Pinpoint the cell where the given text exists, returning its (x, y) midpoint coordinate. 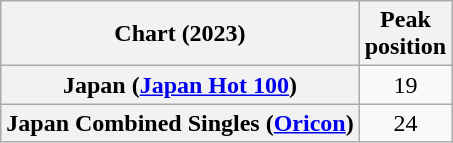
Japan (Japan Hot 100) (180, 85)
24 (405, 123)
19 (405, 85)
Peakposition (405, 34)
Chart (2023) (180, 34)
Japan Combined Singles (Oricon) (180, 123)
